Provide the (x, y) coordinate of the cell's center where the given text is located.  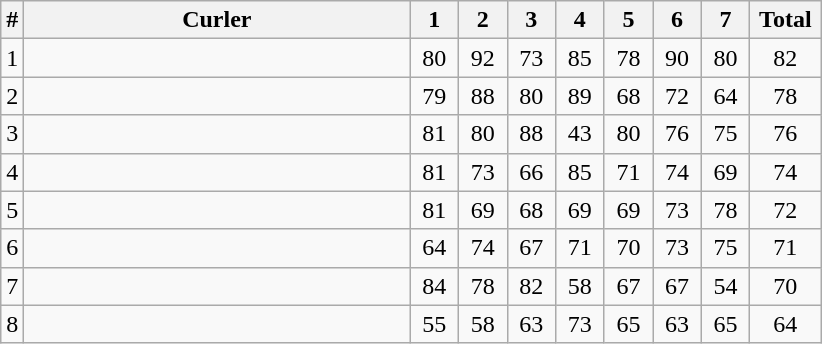
66 (532, 172)
# (12, 20)
54 (726, 286)
Curler (217, 20)
92 (482, 58)
90 (678, 58)
89 (580, 96)
79 (434, 96)
Total (786, 20)
84 (434, 286)
8 (12, 324)
55 (434, 324)
43 (580, 134)
